Return (X, Y) of the center of cell containing provided text 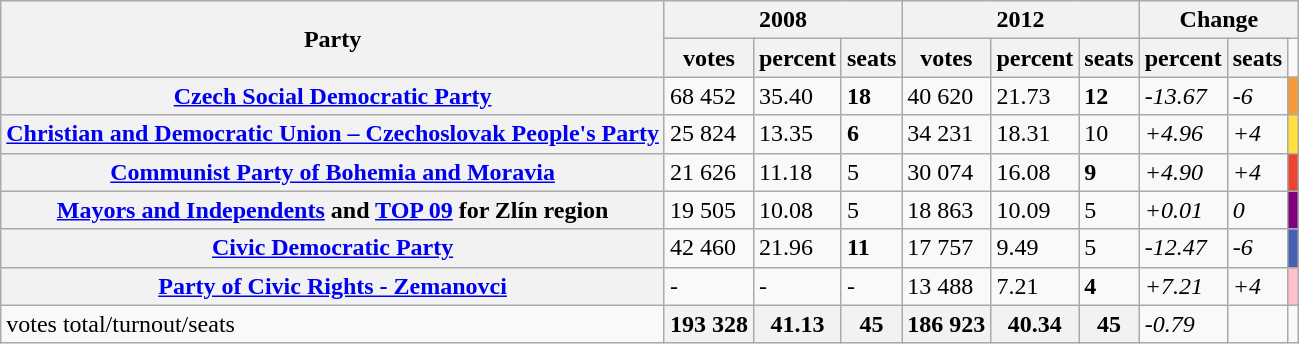
41.13 (797, 324)
9.49 (1035, 248)
Civic Democratic Party (333, 248)
18 (871, 96)
4 (1109, 286)
40 620 (946, 96)
-12.47 (1183, 248)
9 (1109, 172)
-0.79 (1183, 324)
42 460 (708, 248)
2012 (1020, 20)
10.09 (1035, 210)
12 (1109, 96)
193 328 (708, 324)
Mayors and Independents and TOP 09 for Zlín region (333, 210)
0 (1257, 210)
votes total/turnout/seats (333, 324)
+4.90 (1183, 172)
-13.67 (1183, 96)
17 757 (946, 248)
10 (1109, 134)
40.34 (1035, 324)
Party (333, 39)
2008 (782, 20)
21 626 (708, 172)
30 074 (946, 172)
Party of Civic Rights - Zemanovci (333, 286)
16.08 (1035, 172)
35.40 (797, 96)
18.31 (1035, 134)
+0.01 (1183, 210)
186 923 (946, 324)
11.18 (797, 172)
10.08 (797, 210)
Christian and Democratic Union – Czechoslovak People's Party (333, 134)
11 (871, 248)
21.96 (797, 248)
Communist Party of Bohemia and Moravia (333, 172)
34 231 (946, 134)
+4.96 (1183, 134)
25 824 (708, 134)
18 863 (946, 210)
6 (871, 134)
7.21 (1035, 286)
Change (1218, 20)
21.73 (1035, 96)
13.35 (797, 134)
19 505 (708, 210)
+7.21 (1183, 286)
13 488 (946, 286)
68 452 (708, 96)
Czech Social Democratic Party (333, 96)
